Capture the cell that displays the provided text and extract its [x, y] central coordinate. 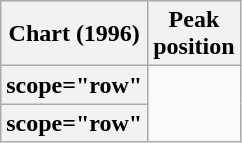
Peakposition [194, 34]
Chart (1996) [74, 34]
